Return the (x, y) coordinate for the center point of the cell that contains the specified text.  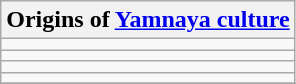
Origins of Yamnaya culture (148, 20)
